Extract the (x, y) coordinate from the center of the cell holding the provided text.  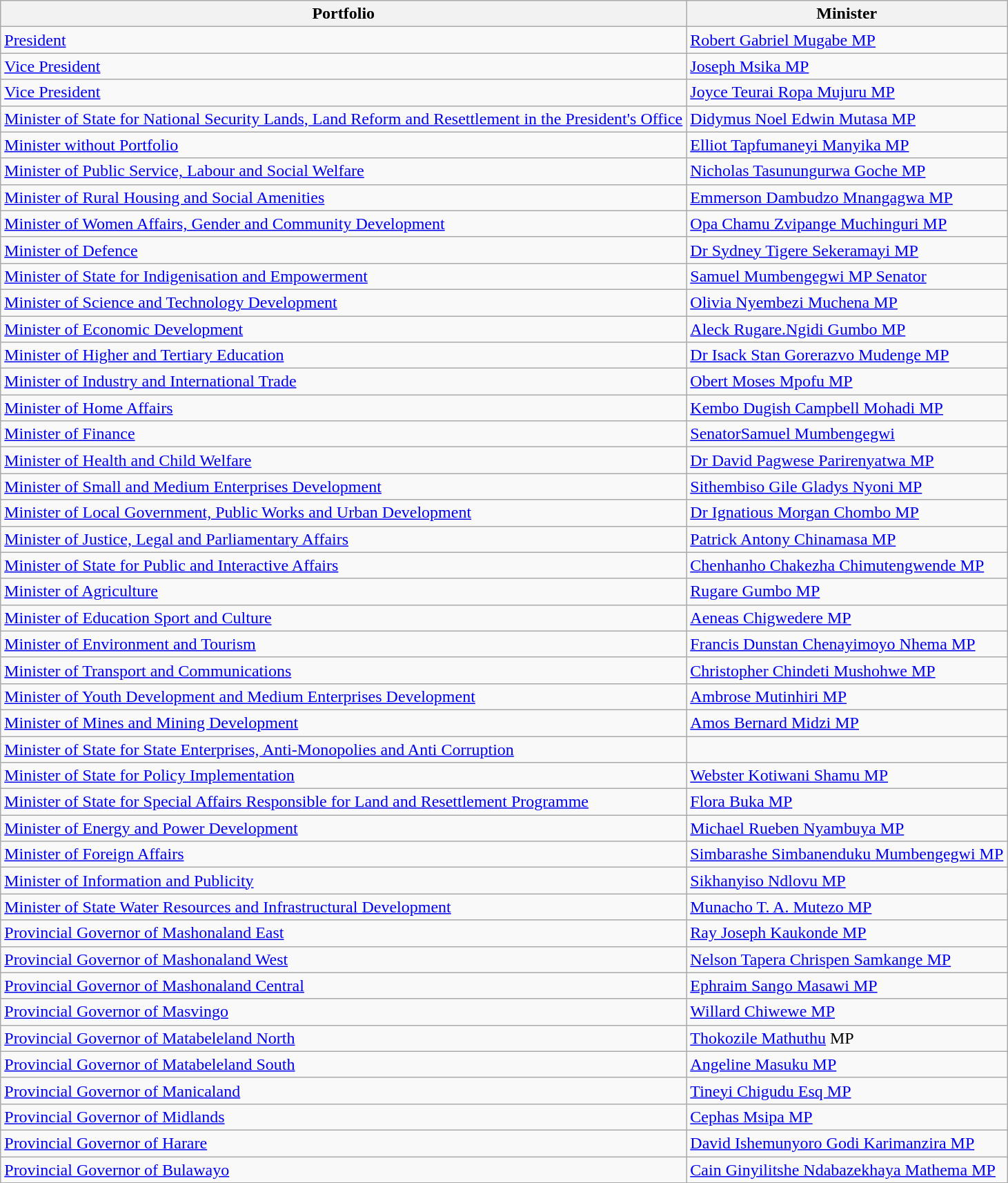
Kembo Dugish Campbell Mohadi MP (847, 408)
Provincial Governor of Mashonaland West (344, 959)
Michael Rueben Nyambuya MP (847, 828)
Minister of Defence (344, 250)
Minister of Industry and International Trade (344, 382)
Minister of Transport and Communications (344, 670)
Rugare Gumbo MP (847, 591)
Provincial Governor of Matabeleland North (344, 1038)
Dr Isack Stan Gorerazvo Mudenge MP (847, 355)
Minister of Foreign Affairs (344, 854)
Dr David Pagwese Parirenyatwa MP (847, 460)
Obert Moses Mpofu MP (847, 382)
Minister of State for State Enterprises, Anti-Monopolies and Anti Corruption (344, 749)
Aleck Rugare.Ngidi Gumbo MP (847, 329)
Minister of Education Sport and Culture (344, 618)
Minister of Public Service, Labour and Social Welfare (344, 171)
Minister of Youth Development and Medium Enterprises Development (344, 696)
Provincial Governor of Harare (344, 1143)
Provincial Governor of Matabeleland South (344, 1064)
Tineyi Chigudu Esq MP (847, 1091)
Minister of Information and Publicity (344, 881)
Minister (847, 14)
President (344, 40)
Olivia Nyembezi Muchena MP (847, 302)
Minister of Science and Technology Development (344, 302)
David Ishemunyoro Godi Karimanzira MP (847, 1143)
Minister of Rural Housing and Social Amenities (344, 197)
Patrick Antony Chinamasa MP (847, 539)
Minister without Portfolio (344, 145)
Minister of Justice, Legal and Parliamentary Affairs (344, 539)
Samuel Mumbengegwi MP Senator (847, 276)
Provincial Governor of Manicaland (344, 1091)
Ray Joseph Kaukonde MP (847, 933)
Dr Ignatious Morgan Chombo MP (847, 513)
Provincial Governor of Masvingo (344, 1012)
Minister of Small and Medium Enterprises Development (344, 487)
Flora Buka MP (847, 802)
Webster Kotiwani Shamu MP (847, 776)
Joyce Teurai Ropa Mujuru MP (847, 92)
Joseph Msika MP (847, 66)
Elliot Tapfumaneyi Manyika MP (847, 145)
Minister of Economic Development (344, 329)
Ephraim Sango Masawi MP (847, 986)
Minister of Finance (344, 434)
Cain Ginyilitshe Ndabazekhaya Mathema MP (847, 1170)
Amos Bernard Midzi MP (847, 723)
Sithembiso Gile Gladys Nyoni MP (847, 487)
Provincial Governor of Mashonaland Central (344, 986)
Minister of Mines and Mining Development (344, 723)
Provincial Governor of Mashonaland East (344, 933)
Willard Chiwewe MP (847, 1012)
Minister of State for Policy Implementation (344, 776)
Didymus Noel Edwin Mutasa MP (847, 119)
Portfolio (344, 14)
Simbarashe Simbanenduku Mumbengegwi MP (847, 854)
Dr Sydney Tigere Sekeramayi MP (847, 250)
Minister of Environment and Tourism (344, 644)
Ambrose Mutinhiri MP (847, 696)
Christopher Chindeti Mushohwe MP (847, 670)
Minister of Local Government, Public Works and Urban Development (344, 513)
Thokozile Mathuthu MP (847, 1038)
Minister of State for Public and Interactive Affairs (344, 565)
Minister of State for Special Affairs Responsible for Land and Resettlement Programme (344, 802)
Angeline Masuku MP (847, 1064)
Provincial Governor of Midlands (344, 1117)
Minister of State for Indigenisation and Empowerment (344, 276)
Emmerson Dambudzo Mnangagwa MP (847, 197)
Minister of Agriculture (344, 591)
Minister of Health and Child Welfare (344, 460)
Minister of State for National Security Lands, Land Reform and Resettlement in the President's Office (344, 119)
Chenhanho Chakezha Chimutengwende MP (847, 565)
Provincial Governor of Bulawayo (344, 1170)
Minister of State Water Resources and Infrastructural Development (344, 907)
Sikhanyiso Ndlovu MP (847, 881)
Aeneas Chigwedere MP (847, 618)
Opa Chamu Zvipange Muchinguri MP (847, 224)
Nicholas Tasunungurwa Goche MP (847, 171)
SenatorSamuel Mumbengegwi (847, 434)
Robert Gabriel Mugabe MP (847, 40)
Munacho T. A. Mutezo MP (847, 907)
Minister of Energy and Power Development (344, 828)
Minister of Women Affairs, Gender and Community Development (344, 224)
Cephas Msipa MP (847, 1117)
Minister of Higher and Tertiary Education (344, 355)
Francis Dunstan Chenayimoyo Nhema MP (847, 644)
Minister of Home Affairs (344, 408)
Nelson Tapera Chrispen Samkange MP (847, 959)
